Identify which cell holds the provided text, then report its (X, Y) central coordinate. 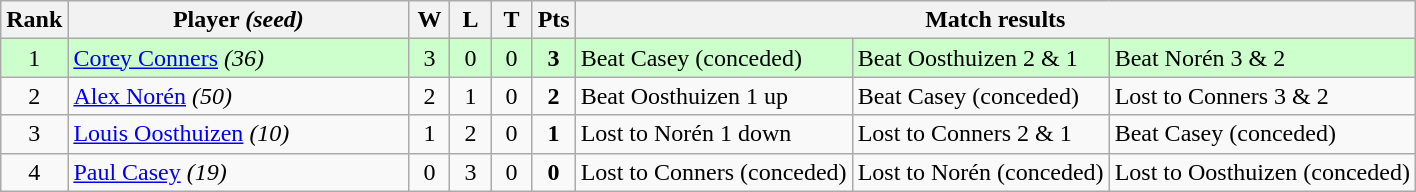
Pts (554, 20)
Rank (34, 20)
T (512, 20)
4 (34, 172)
W (430, 20)
Lost to Conners (conceded) (714, 172)
Lost to Oosthuizen (conceded) (1262, 172)
Alex Norén (50) (238, 96)
Beat Oosthuizen 2 & 1 (980, 58)
Beat Norén 3 & 2 (1262, 58)
Beat Oosthuizen 1 up (714, 96)
Corey Conners (36) (238, 58)
Lost to Conners 2 & 1 (980, 134)
Paul Casey (19) (238, 172)
Lost to Norén (conceded) (980, 172)
Player (seed) (238, 20)
L (470, 20)
Lost to Norén 1 down (714, 134)
Match results (995, 20)
Louis Oosthuizen (10) (238, 134)
Lost to Conners 3 & 2 (1262, 96)
